Scan for the cell matching the given text and deliver its (x, y) coordinate at center. 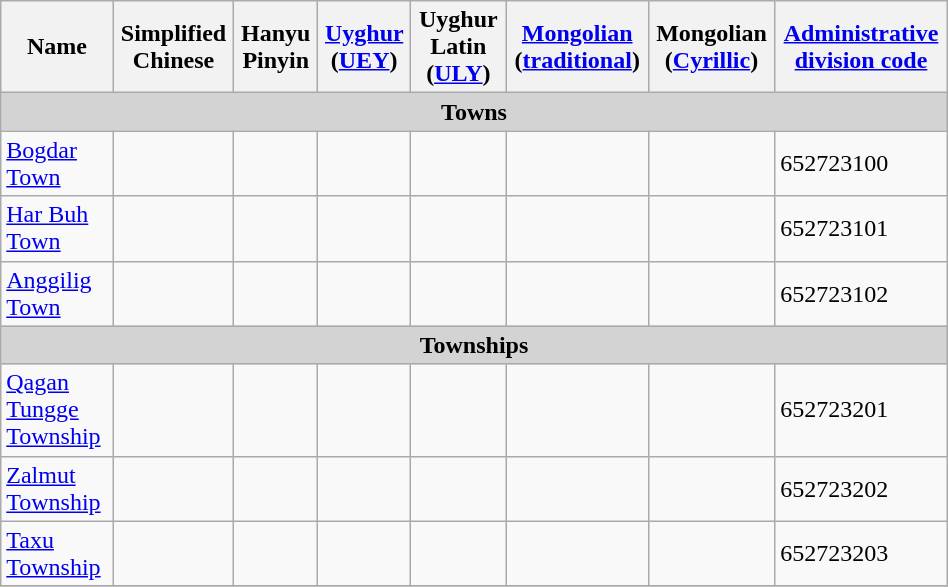
Administrative division code (861, 47)
652723202 (861, 488)
Uyghur (UEY) (364, 47)
652723101 (861, 228)
Taxu Township (57, 554)
Mongolian (traditional) (577, 47)
652723100 (861, 164)
Qagan Tungge Township (57, 410)
Mongolian (Cyrillic) (712, 47)
652723102 (861, 294)
Har Buh Town (57, 228)
Towns (474, 112)
Townships (474, 345)
Bogdar Town (57, 164)
652723203 (861, 554)
652723201 (861, 410)
Simplified Chinese (174, 47)
Uyghur Latin (ULY) (459, 47)
Anggilig Town (57, 294)
Zalmut Township (57, 488)
Name (57, 47)
Hanyu Pinyin (276, 47)
